Locate the cell with the specified text and output its (x, y) center coordinate. 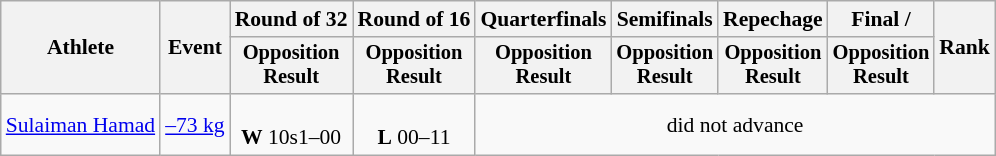
L 00–11 (414, 124)
W 10s1–00 (292, 124)
did not advance (734, 124)
Repechage (773, 19)
Athlete (80, 48)
–73 kg (194, 124)
Round of 32 (292, 19)
Quarterfinals (543, 19)
Event (194, 48)
Rank (964, 48)
Semifinals (664, 19)
Sulaiman Hamad (80, 124)
Final / (882, 19)
Round of 16 (414, 19)
